Locate the cell with the specified text and output its (x, y) center coordinate. 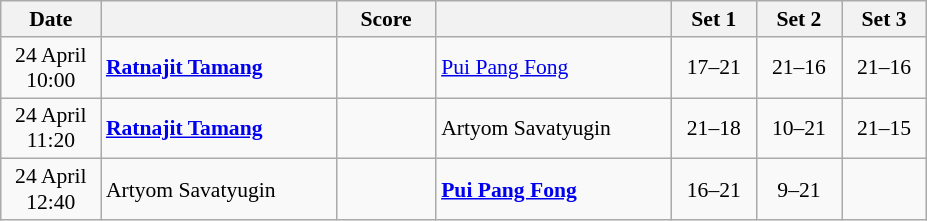
Date (51, 19)
Set 3 (884, 19)
24 April 11:20 (51, 128)
9–21 (798, 190)
17–21 (714, 68)
Set 2 (798, 19)
Set 1 (714, 19)
10–21 (798, 128)
21–18 (714, 128)
21–15 (884, 128)
Score (386, 19)
16–21 (714, 190)
24 April 12:40 (51, 190)
24 April 10:00 (51, 68)
